Pinpoint the cell where the given text exists, returning its (X, Y) midpoint coordinate. 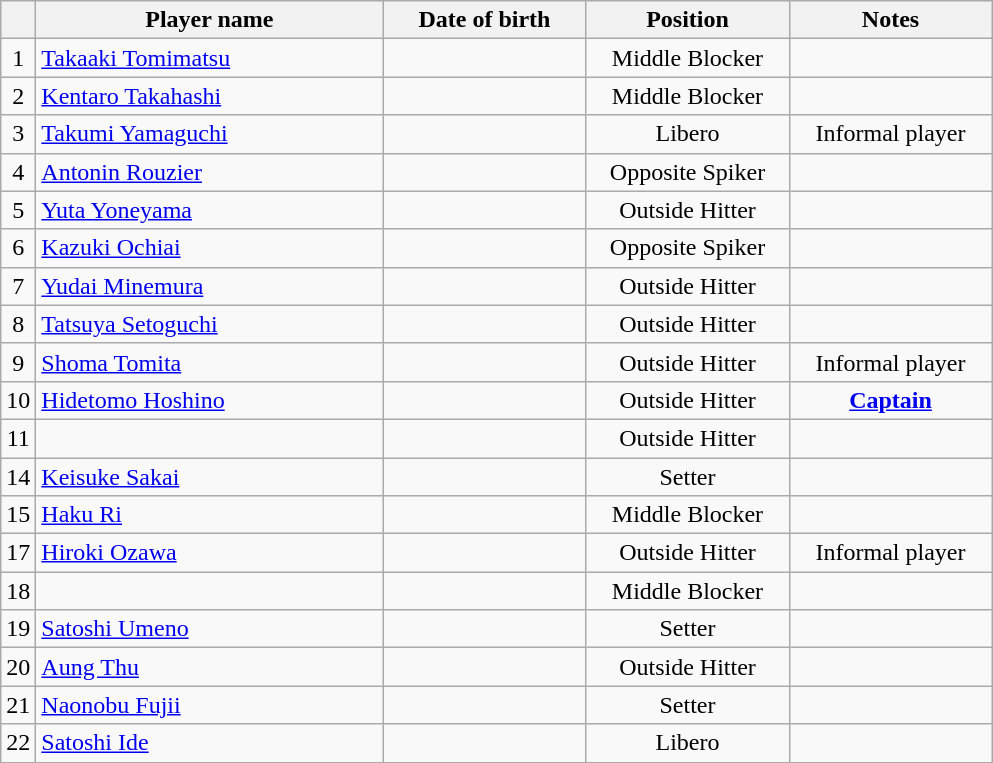
Satoshi Umeno (210, 629)
9 (18, 362)
22 (18, 743)
Aung Thu (210, 667)
Kazuki Ochiai (210, 248)
Captain (890, 400)
19 (18, 629)
17 (18, 553)
4 (18, 172)
11 (18, 438)
Keisuke Sakai (210, 477)
Date of birth (484, 20)
Antonin Rouzier (210, 172)
1 (18, 58)
Takumi Yamaguchi (210, 134)
15 (18, 515)
Naonobu Fujii (210, 705)
Kentaro Takahashi (210, 96)
Yudai Minemura (210, 286)
6 (18, 248)
Satoshi Ide (210, 743)
Position (688, 20)
Shoma Tomita (210, 362)
14 (18, 477)
7 (18, 286)
Takaaki Tomimatsu (210, 58)
3 (18, 134)
Yuta Yoneyama (210, 210)
Tatsuya Setoguchi (210, 324)
Haku Ri (210, 515)
18 (18, 591)
2 (18, 96)
Hidetomo Hoshino (210, 400)
21 (18, 705)
Player name (210, 20)
8 (18, 324)
10 (18, 400)
Notes (890, 20)
5 (18, 210)
20 (18, 667)
Hiroki Ozawa (210, 553)
